Find where the given text appears and provide that cell's center as [x, y] coordinate. 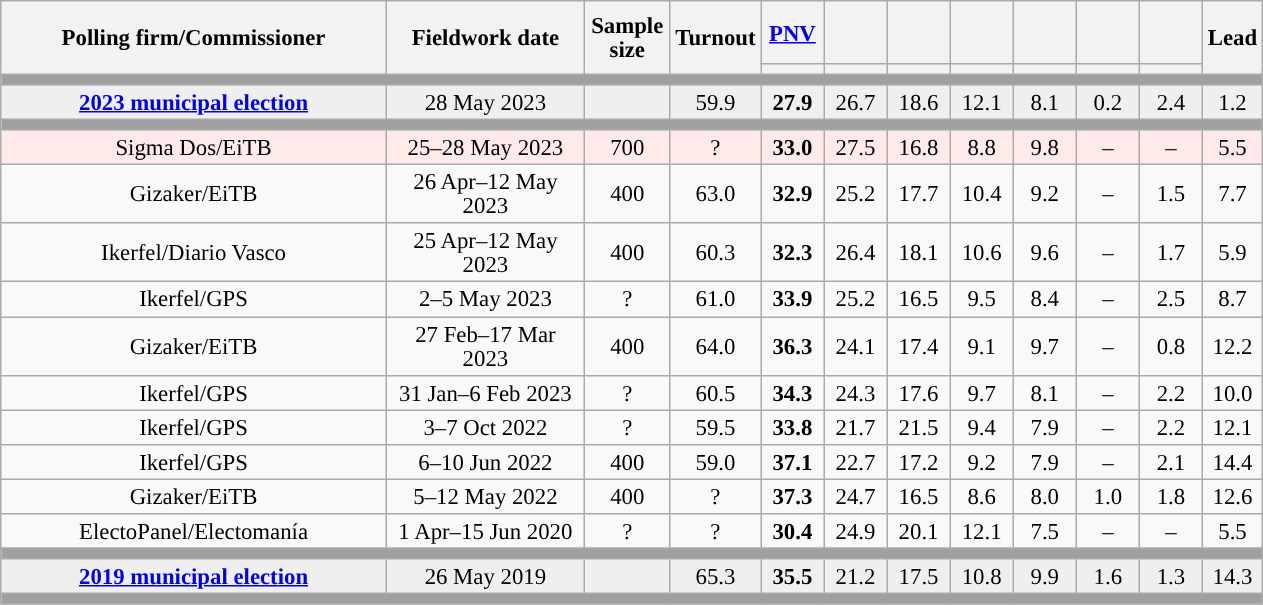
1.0 [1108, 496]
59.0 [716, 462]
17.2 [918, 462]
Fieldwork date [485, 38]
63.0 [716, 194]
36.3 [792, 346]
8.8 [982, 148]
32.9 [792, 194]
Lead [1232, 38]
27.5 [856, 148]
26.4 [856, 254]
33.8 [792, 428]
18.1 [918, 254]
1 Apr–15 Jun 2020 [485, 532]
27.9 [792, 102]
26 May 2019 [485, 576]
59.9 [716, 102]
26.7 [856, 102]
60.5 [716, 392]
2–5 May 2023 [485, 300]
21.2 [856, 576]
18.6 [918, 102]
12.2 [1232, 346]
21.5 [918, 428]
65.3 [716, 576]
24.7 [856, 496]
1.8 [1170, 496]
9.4 [982, 428]
22.7 [856, 462]
25 Apr–12 May 2023 [485, 254]
9.5 [982, 300]
9.6 [1044, 254]
33.0 [792, 148]
Ikerfel/Diario Vasco [194, 254]
25–28 May 2023 [485, 148]
8.6 [982, 496]
35.5 [792, 576]
61.0 [716, 300]
26 Apr–12 May 2023 [485, 194]
12.6 [1232, 496]
31 Jan–6 Feb 2023 [485, 392]
2019 municipal election [194, 576]
7.7 [1232, 194]
5.9 [1232, 254]
9.8 [1044, 148]
9.1 [982, 346]
60.3 [716, 254]
28 May 2023 [485, 102]
7.5 [1044, 532]
1.2 [1232, 102]
17.4 [918, 346]
ElectoPanel/Electomanía [194, 532]
5–12 May 2022 [485, 496]
Turnout [716, 38]
17.6 [918, 392]
1.3 [1170, 576]
700 [627, 148]
24.1 [856, 346]
10.0 [1232, 392]
8.0 [1044, 496]
8.4 [1044, 300]
0.2 [1108, 102]
24.9 [856, 532]
1.7 [1170, 254]
27 Feb–17 Mar 2023 [485, 346]
1.6 [1108, 576]
64.0 [716, 346]
59.5 [716, 428]
33.9 [792, 300]
10.6 [982, 254]
2.5 [1170, 300]
30.4 [792, 532]
2023 municipal election [194, 102]
10.8 [982, 576]
Polling firm/Commissioner [194, 38]
17.7 [918, 194]
3–7 Oct 2022 [485, 428]
6–10 Jun 2022 [485, 462]
0.8 [1170, 346]
21.7 [856, 428]
37.3 [792, 496]
8.7 [1232, 300]
10.4 [982, 194]
17.5 [918, 576]
9.9 [1044, 576]
37.1 [792, 462]
34.3 [792, 392]
20.1 [918, 532]
14.3 [1232, 576]
2.4 [1170, 102]
2.1 [1170, 462]
14.4 [1232, 462]
32.3 [792, 254]
16.8 [918, 148]
Sigma Dos/EiTB [194, 148]
24.3 [856, 392]
Sample size [627, 38]
PNV [792, 32]
1.5 [1170, 194]
